Locate the cell with the specified text and output its (X, Y) center coordinate. 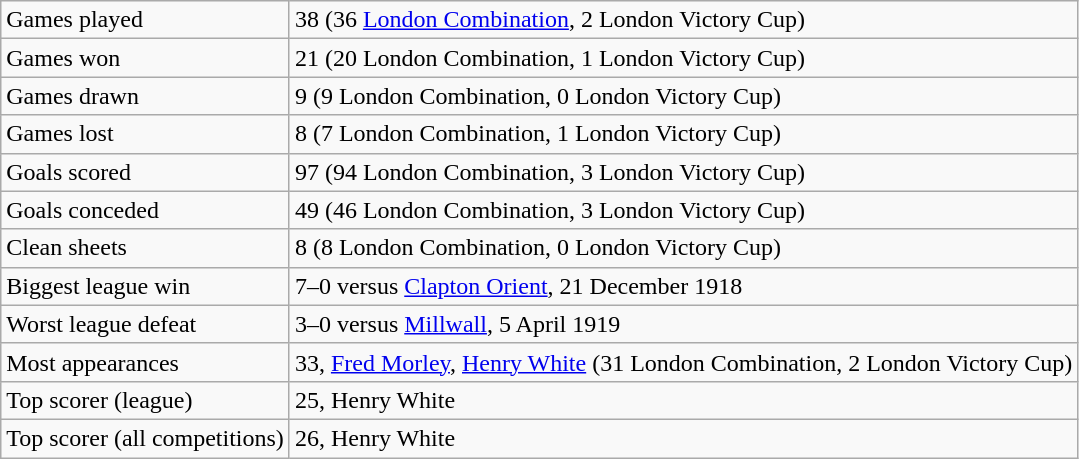
Top scorer (all competitions) (146, 438)
Games won (146, 58)
33, Fred Morley, Henry White (31 London Combination, 2 London Victory Cup) (683, 362)
7–0 versus Clapton Orient, 21 December 1918 (683, 286)
8 (8 London Combination, 0 London Victory Cup) (683, 248)
Games drawn (146, 96)
21 (20 London Combination, 1 London Victory Cup) (683, 58)
Biggest league win (146, 286)
Goals scored (146, 172)
9 (9 London Combination, 0 London Victory Cup) (683, 96)
Games lost (146, 134)
49 (46 London Combination, 3 London Victory Cup) (683, 210)
8 (7 London Combination, 1 London Victory Cup) (683, 134)
Worst league defeat (146, 324)
Games played (146, 20)
38 (36 London Combination, 2 London Victory Cup) (683, 20)
3–0 versus Millwall, 5 April 1919 (683, 324)
Most appearances (146, 362)
Top scorer (league) (146, 400)
25, Henry White (683, 400)
Clean sheets (146, 248)
Goals conceded (146, 210)
97 (94 London Combination, 3 London Victory Cup) (683, 172)
26, Henry White (683, 438)
